Provide the [X, Y] coordinate of the cell's center where the given text is located.  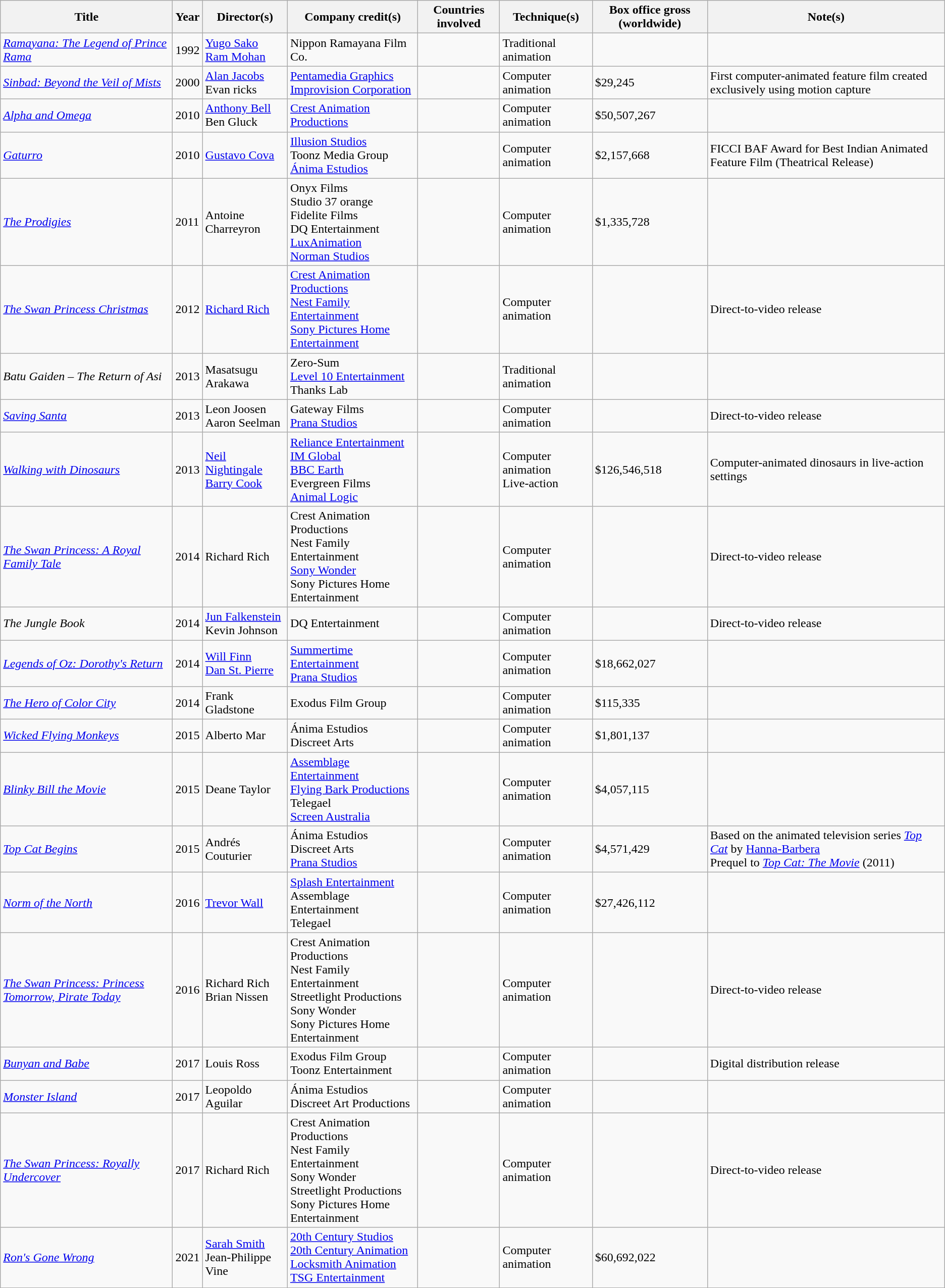
The Prodigies [87, 222]
Alberto Mar [245, 736]
Alan JacobsEvan ricks [245, 83]
Wicked Flying Monkeys [87, 736]
Crest Animation ProductionsNest Family EntertainmentStreetlight ProductionsSony WonderSony Pictures Home Entertainment [352, 990]
$29,245 [650, 83]
Legends of Oz: Dorothy's Return [87, 663]
Walking with Dinosaurs [87, 469]
Batu Gaiden – The Return of Asi [87, 376]
Countries involved [459, 17]
Andrés Couturier [245, 849]
Antoine Charreyron [245, 222]
Exodus Film GroupToonz Entertainment [352, 1063]
FICCI BAF Award for Best Indian Animated Feature Film (Theatrical Release) [826, 155]
Ánima EstudiosDiscreet Arts [352, 736]
Gustavo Cova [245, 155]
Neil NightingaleBarry Cook [245, 469]
Nippon Ramayana Film Co. [352, 49]
2000 [188, 83]
The Swan Princess Christmas [87, 309]
Gateway FilmsPrana Studios [352, 416]
Note(s) [826, 17]
Masatsugu Arakawa [245, 376]
Gaturro [87, 155]
2011 [188, 222]
Ánima EstudiosDiscreet ArtsPrana Studios [352, 849]
Anthony BellBen Gluck [245, 115]
2021 [188, 1257]
Director(s) [245, 17]
The Swan Princess: Princess Tomorrow, Pirate Today [87, 990]
First computer-animated feature film created exclusively using motion capture [826, 83]
$50,507,267 [650, 115]
$2,157,668 [650, 155]
Jun FalkensteinKevin Johnson [245, 623]
Digital distribution release [826, 1063]
Computer-animated dinosaurs in live-action settings [826, 469]
Illusion StudiosToonz Media GroupÁnima Estudios [352, 155]
Year [188, 17]
Ánima EstudiosDiscreet Art Productions [352, 1097]
$4,571,429 [650, 849]
20th Century Studios20th Century AnimationLocksmith AnimationTSG Entertainment [352, 1257]
DQ Entertainment [352, 623]
The Swan Princess: A Royal Family Tale [87, 556]
Ramayana: The Legend of Prince Rama [87, 49]
1992 [188, 49]
Trevor Wall [245, 903]
Yugo SakoRam Mohan [245, 49]
Crest Animation ProductionsNest Family EntertainmentSony WonderSony Pictures Home Entertainment [352, 556]
Deane Taylor [245, 789]
Onyx FilmsStudio 37 orangeFidelite FilmsDQ EntertainmentLuxAnimationNorman Studios [352, 222]
Frank Gladstone [245, 703]
Pentamedia GraphicsImprovision Corporation [352, 83]
Computer animationLive-action [546, 469]
$1,801,137 [650, 736]
The Hero of Color City [87, 703]
2012 [188, 309]
Ron's Gone Wrong [87, 1257]
Reliance EntertainmentIM GlobalBBC EarthEvergreen FilmsAnimal Logic [352, 469]
The Swan Princess: Royally Undercover [87, 1170]
Zero-SumLevel 10 EntertainmentThanks Lab [352, 376]
Will FinnDan St. Pierre [245, 663]
Company credit(s) [352, 17]
$126,546,518 [650, 469]
$4,057,115 [650, 789]
Crest Animation ProductionsNest Family EntertainmentSony WonderStreetlight ProductionsSony Pictures Home Entertainment [352, 1170]
Top Cat Begins [87, 849]
Summertime EntertainmentPrana Studios [352, 663]
Leon JoosenAaron Seelman [245, 416]
Sarah SmithJean-Philippe Vine [245, 1257]
Sinbad: Beyond the Veil of Mists [87, 83]
Blinky Bill the Movie [87, 789]
Based on the animated television series Top Cat by Hanna-BarberaPrequel to Top Cat: The Movie (2011) [826, 849]
Exodus Film Group [352, 703]
$115,335 [650, 703]
Leopoldo Aguilar [245, 1097]
$27,426,112 [650, 903]
The Jungle Book [87, 623]
Technique(s) [546, 17]
Box office gross (worldwide) [650, 17]
Norm of the North [87, 903]
$1,335,728 [650, 222]
Louis Ross [245, 1063]
Richard RichBrian Nissen [245, 990]
Bunyan and Babe [87, 1063]
$18,662,027 [650, 663]
$60,692,022 [650, 1257]
Assemblage EntertainmentFlying Bark ProductionsTelegaelScreen Australia [352, 789]
Title [87, 17]
Monster Island [87, 1097]
Saving Santa [87, 416]
Splash EntertainmentAssemblage EntertainmentTelegael [352, 903]
Crest Animation Productions [352, 115]
Alpha and Omega [87, 115]
Crest Animation ProductionsNest Family EntertainmentSony Pictures Home Entertainment [352, 309]
